From the cell containing the given text, extract its center point as (X, Y) coordinate. 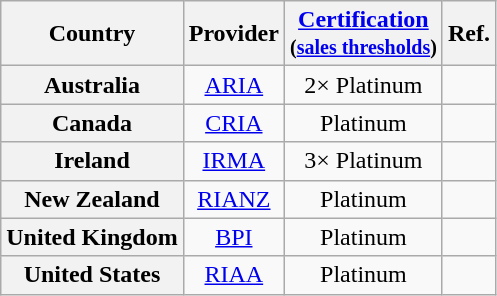
Provider (234, 34)
ARIA (234, 85)
2× Platinum (363, 85)
United Kingdom (92, 237)
RIAA (234, 275)
Ireland (92, 161)
United States (92, 275)
IRMA (234, 161)
New Zealand (92, 199)
Certification(sales thresholds) (363, 34)
RIANZ (234, 199)
BPI (234, 237)
CRIA (234, 123)
Country (92, 34)
Ref. (468, 34)
Canada (92, 123)
3× Platinum (363, 161)
Australia (92, 85)
